From the cell containing the given text, extract its center point as [X, Y] coordinate. 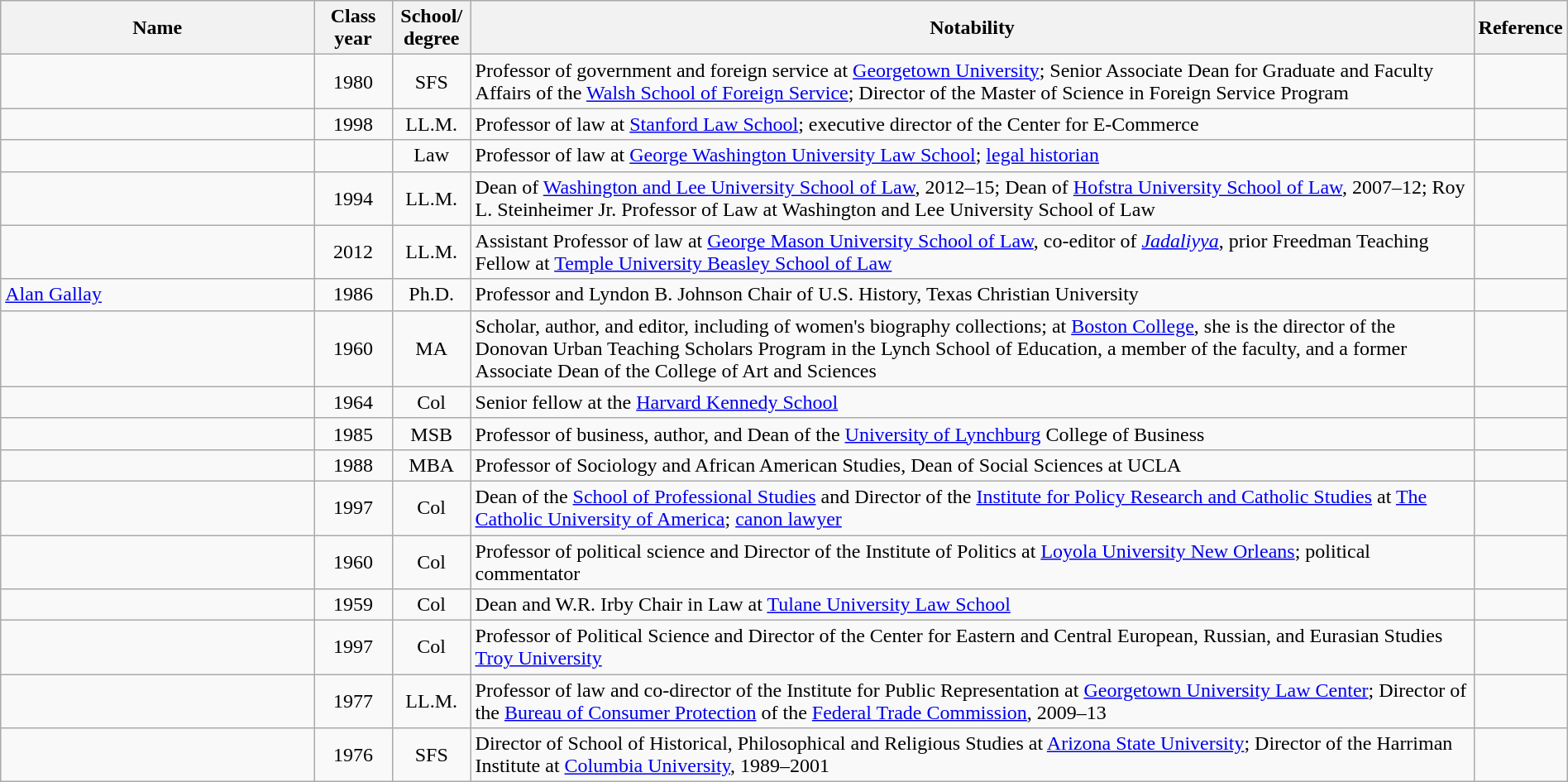
1986 [354, 295]
1994 [354, 199]
Alan Gallay [157, 295]
Professor of Political Science and Director of the Center for Eastern and Central European, Russian, and Eurasian Studies Troy University [973, 647]
1959 [354, 605]
1998 [354, 124]
School/degree [432, 28]
Professor of business, author, and Dean of the University of Lynchburg College of Business [973, 434]
Professor of political science and Director of the Institute of Politics at Loyola University New Orleans; political commentator [973, 561]
Name [157, 28]
Reference [1520, 28]
1988 [354, 465]
Professor of Sociology and African American Studies, Dean of Social Sciences at UCLA [973, 465]
Professor of law at George Washington University Law School; legal historian [973, 156]
1977 [354, 702]
Dean and W.R. Irby Chair in Law at Tulane University Law School [973, 605]
Notability [973, 28]
2012 [354, 252]
Professor and Lyndon B. Johnson Chair of U.S. History, Texas Christian University [973, 295]
Ph.D. [432, 295]
Law [432, 156]
Senior fellow at the Harvard Kennedy School [973, 402]
MBA [432, 465]
1985 [354, 434]
1980 [354, 81]
Professor of law at Stanford Law School; executive director of the Center for E-Commerce [973, 124]
1964 [354, 402]
MA [432, 348]
MSB [432, 434]
Class year [354, 28]
1976 [354, 755]
